Provide the [X, Y] coordinate of the cell's center where the given text is located.  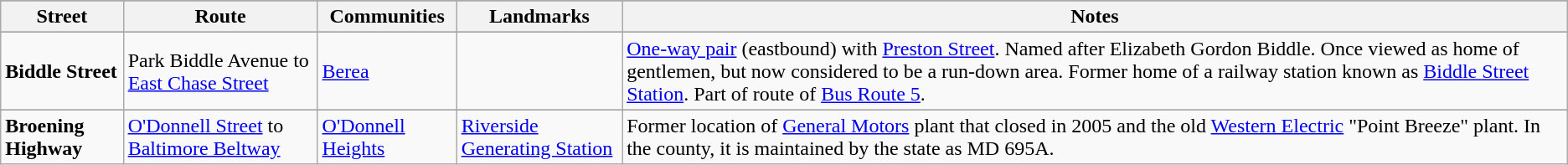
Notes [1096, 17]
Route [220, 17]
O'Donnell Heights [387, 137]
Communities [387, 17]
Street [62, 17]
Broening Highway [62, 137]
O'Donnell Street to Baltimore Beltway [220, 137]
Riverside Generating Station [539, 137]
Landmarks [539, 17]
Biddle Street [62, 71]
Berea [387, 71]
Park Biddle Avenue to East Chase Street [220, 71]
